Provide the (X, Y) coordinate of the cell's center where the given text is located.  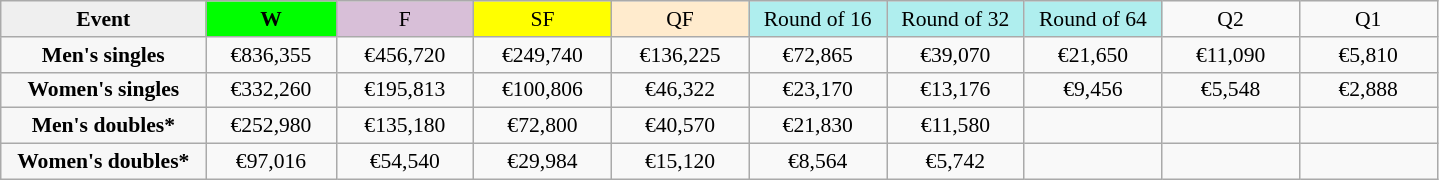
€39,070 (955, 55)
€29,984 (543, 162)
€836,355 (271, 55)
Men's singles (104, 55)
€135,180 (405, 126)
€23,170 (818, 90)
€2,888 (1368, 90)
€40,570 (680, 126)
F (405, 19)
€100,806 (543, 90)
Round of 32 (955, 19)
€332,260 (271, 90)
€195,813 (405, 90)
Q2 (1231, 19)
€21,830 (818, 126)
€72,865 (818, 55)
W (271, 19)
Women's doubles* (104, 162)
€249,740 (543, 55)
Round of 64 (1093, 19)
€456,720 (405, 55)
€15,120 (680, 162)
€11,090 (1231, 55)
€252,980 (271, 126)
€72,800 (543, 126)
€21,650 (1093, 55)
Women's singles (104, 90)
€97,016 (271, 162)
Men's doubles* (104, 126)
€13,176 (955, 90)
€5,742 (955, 162)
Event (104, 19)
€11,580 (955, 126)
QF (680, 19)
SF (543, 19)
€5,548 (1231, 90)
€54,540 (405, 162)
€46,322 (680, 90)
Q1 (1368, 19)
Round of 16 (818, 19)
€8,564 (818, 162)
€5,810 (1368, 55)
€136,225 (680, 55)
€9,456 (1093, 90)
